Capture the cell that displays the provided text and extract its (x, y) central coordinate. 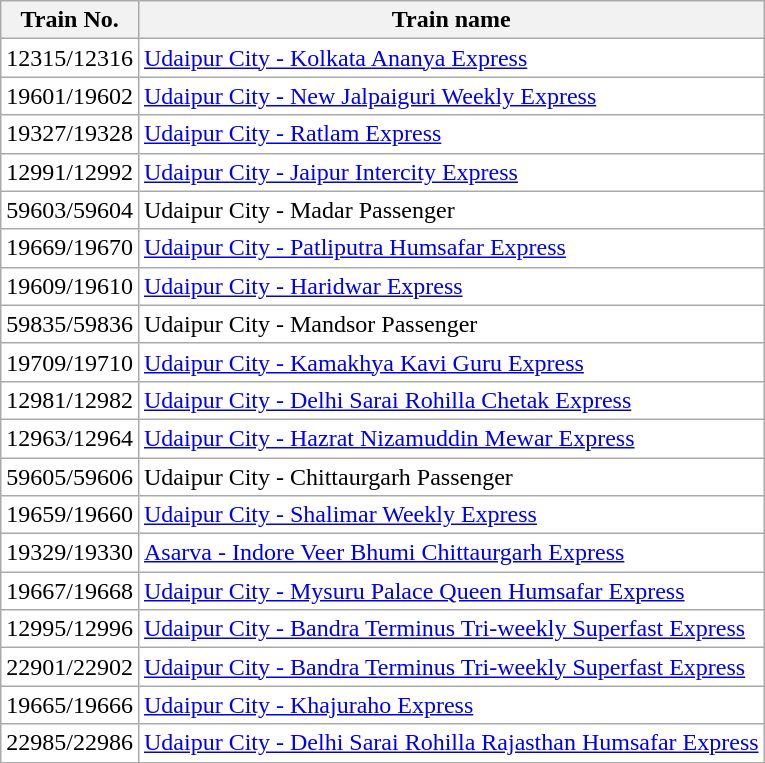
12963/12964 (70, 438)
12995/12996 (70, 629)
22901/22902 (70, 667)
59603/59604 (70, 210)
Udaipur City - Delhi Sarai Rohilla Chetak Express (451, 400)
19665/19666 (70, 705)
Udaipur City - Delhi Sarai Rohilla Rajasthan Humsafar Express (451, 743)
Udaipur City - Shalimar Weekly Express (451, 515)
22985/22986 (70, 743)
19609/19610 (70, 286)
19667/19668 (70, 591)
19329/19330 (70, 553)
Udaipur City - Khajuraho Express (451, 705)
19669/19670 (70, 248)
Udaipur City - Chittaurgarh Passenger (451, 477)
Udaipur City - Patliputra Humsafar Express (451, 248)
Udaipur City - Kamakhya Kavi Guru Express (451, 362)
Udaipur City - Mandsor Passenger (451, 324)
Udaipur City - New Jalpaiguri Weekly Express (451, 96)
12981/12982 (70, 400)
Udaipur City - Mysuru Palace Queen Humsafar Express (451, 591)
19709/19710 (70, 362)
Udaipur City - Madar Passenger (451, 210)
Udaipur City - Haridwar Express (451, 286)
Train name (451, 20)
19601/19602 (70, 96)
Udaipur City - Kolkata Ananya Express (451, 58)
19659/19660 (70, 515)
12315/12316 (70, 58)
Udaipur City - Ratlam Express (451, 134)
19327/19328 (70, 134)
Train No. (70, 20)
59605/59606 (70, 477)
12991/12992 (70, 172)
Asarva - Indore Veer Bhumi Chittaurgarh Express (451, 553)
Udaipur City - Jaipur Intercity Express (451, 172)
59835/59836 (70, 324)
Udaipur City - Hazrat Nizamuddin Mewar Express (451, 438)
